Find where the given text appears and provide that cell's center as (x, y) coordinate. 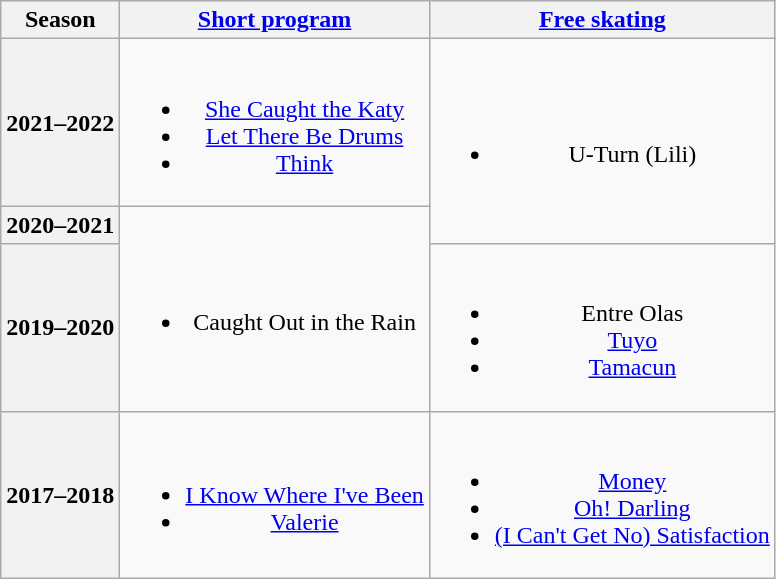
I Know Where I've Been Valerie (275, 494)
Money Oh! Darling (I Can't Get No) Satisfaction (602, 494)
Caught Out in the Rain (275, 308)
Short program (275, 20)
Season (60, 20)
2019–2020 (60, 328)
2020–2021 (60, 225)
2021–2022 (60, 122)
She Caught the Katy Let There Be Drums Think (275, 122)
Free skating (602, 20)
2017–2018 (60, 494)
U-Turn (Lili) (602, 142)
Entre OlasTuyoTamacun (602, 328)
